Extract the [x, y] coordinate from the center of the cell holding the provided text.  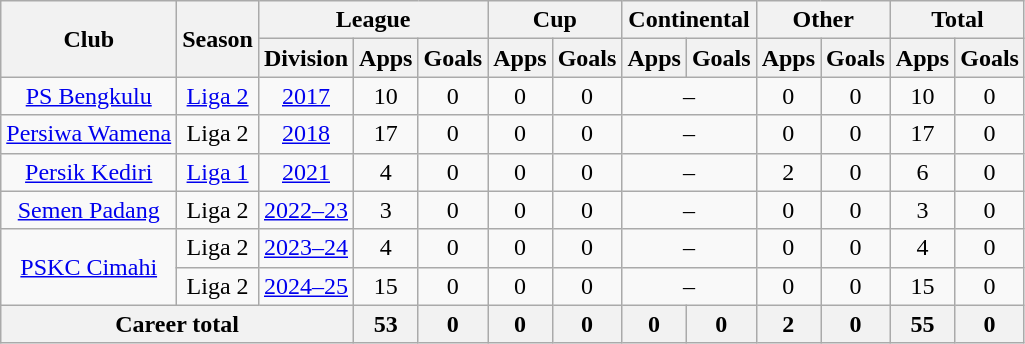
2024–25 [306, 286]
Persiwa Wamena [89, 134]
55 [922, 324]
Continental [689, 20]
PSKC Cimahi [89, 267]
Semen Padang [89, 210]
2023–24 [306, 248]
2018 [306, 134]
6 [922, 172]
2021 [306, 172]
53 [386, 324]
League [372, 20]
Persik Kediri [89, 172]
Career total [178, 324]
Division [306, 58]
2022–23 [306, 210]
Cup [555, 20]
Other [823, 20]
PS Bengkulu [89, 96]
Total [957, 20]
2017 [306, 96]
Liga 1 [218, 172]
Club [89, 39]
Season [218, 39]
